Provide the (x, y) coordinate of the cell's center where the given text is located.  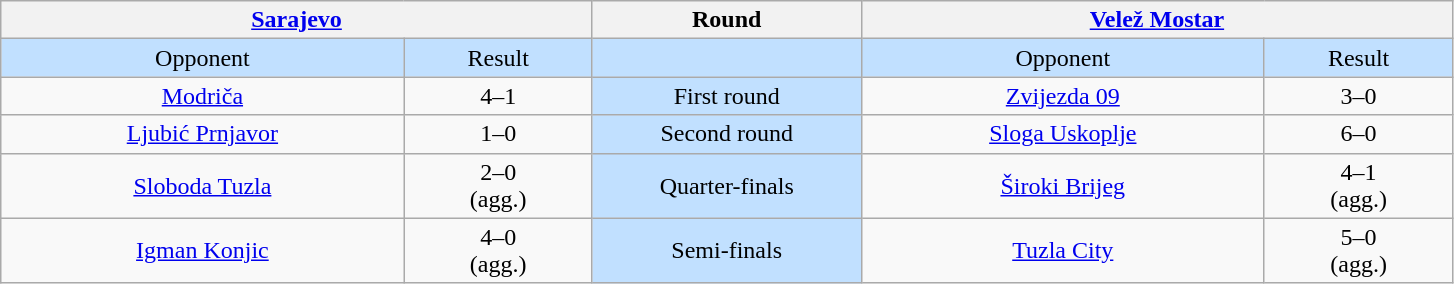
4–1 (498, 96)
Modriča (202, 96)
First round (726, 96)
Ljubić Prnjavor (202, 134)
6–0 (1358, 134)
Velež Mostar (1157, 20)
2–0 (agg.) (498, 186)
Semi-finals (726, 250)
Quarter-finals (726, 186)
Tuzla City (1062, 250)
Second round (726, 134)
Široki Brijeg (1062, 186)
Igman Konjic (202, 250)
Round (726, 20)
3–0 (1358, 96)
1–0 (498, 134)
Sarajevo (297, 20)
Sloga Uskoplje (1062, 134)
5–0 (agg.) (1358, 250)
Zvijezda 09 (1062, 96)
4–0 (agg.) (498, 250)
4–1 (agg.) (1358, 186)
Sloboda Tuzla (202, 186)
